Determine the (X, Y) coordinate at the center of the cell enclosing the given text.  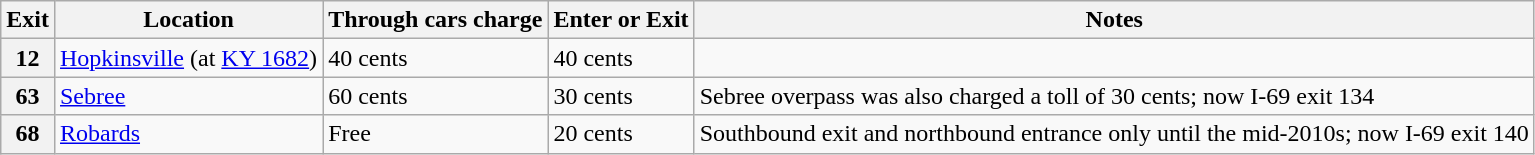
Robards (188, 134)
Free (436, 134)
30 cents (621, 96)
Hopkinsville (at KY 1682) (188, 58)
20 cents (621, 134)
Through cars charge (436, 20)
Notes (1114, 20)
Location (188, 20)
Enter or Exit (621, 20)
60 cents (436, 96)
Southbound exit and northbound entrance only until the mid-2010s; now I-69 exit 140 (1114, 134)
Exit (28, 20)
68 (28, 134)
12 (28, 58)
Sebree (188, 96)
63 (28, 96)
Sebree overpass was also charged a toll of 30 cents; now I-69 exit 134 (1114, 96)
